Search for the cell housing the specified text and yield its (x, y) center coordinate. 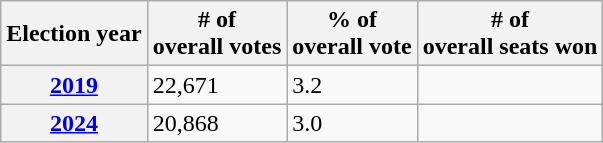
# ofoverall seats won (510, 34)
3.0 (352, 123)
22,671 (217, 85)
# ofoverall votes (217, 34)
2019 (74, 85)
20,868 (217, 123)
Election year (74, 34)
3.2 (352, 85)
% ofoverall vote (352, 34)
2024 (74, 123)
